From the cell containing the given text, extract its center point as (x, y) coordinate. 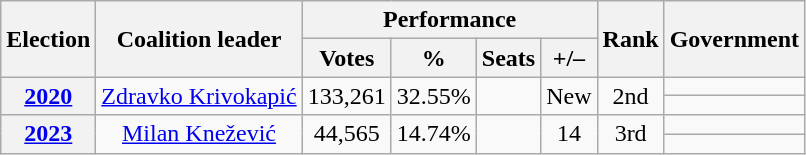
44,565 (346, 134)
14.74% (434, 134)
Milan Knežević (199, 134)
2nd (630, 96)
Performance (450, 20)
133,261 (346, 96)
2023 (48, 134)
32.55% (434, 96)
% (434, 58)
Coalition leader (199, 39)
+/– (569, 58)
2020 (48, 96)
Zdravko Krivokapić (199, 96)
Government (734, 39)
Election (48, 39)
Votes (346, 58)
Rank (630, 39)
14 (569, 134)
Seats (508, 58)
3rd (630, 134)
New (569, 96)
